Scan for the cell matching the given text and deliver its [x, y] coordinate at center. 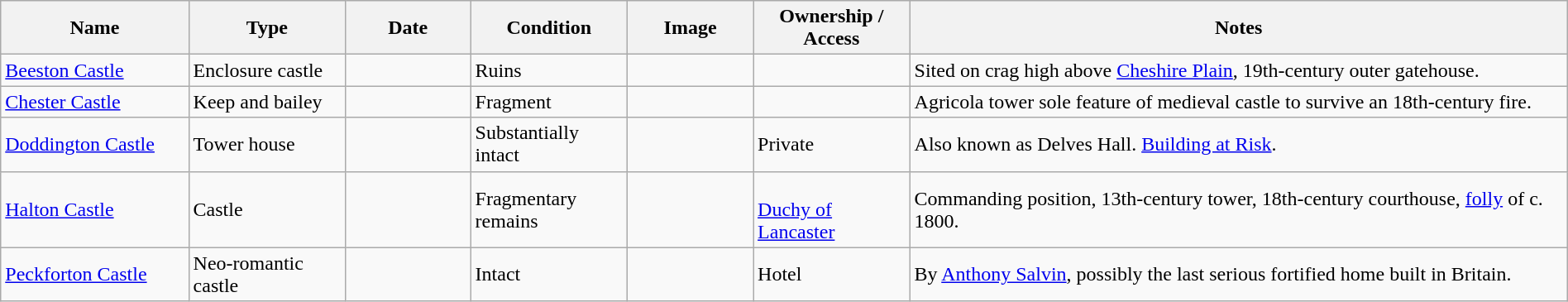
Hotel [832, 275]
Date [409, 28]
Intact [549, 275]
Substantially intact [549, 144]
Duchy of Lancaster [832, 209]
Private [832, 144]
Commanding position, 13th-century tower, 18th-century courthouse, folly of c. 1800. [1239, 209]
Castle [266, 209]
By Anthony Salvin, possibly the last serious fortified home built in Britain. [1239, 275]
Fragmentary remains [549, 209]
Sited on crag high above Cheshire Plain, 19th-century outer gatehouse. [1239, 70]
Fragment [549, 102]
Tower house [266, 144]
Keep and bailey [266, 102]
Ownership / Access [832, 28]
Ruins [549, 70]
Doddington Castle [94, 144]
Name [94, 28]
Halton Castle [94, 209]
Image [691, 28]
Type [266, 28]
Also known as Delves Hall. Building at Risk. [1239, 144]
Notes [1239, 28]
Condition [549, 28]
Enclosure castle [266, 70]
Neo-romantic castle [266, 275]
Chester Castle [94, 102]
Beeston Castle [94, 70]
Peckforton Castle [94, 275]
Agricola tower sole feature of medieval castle to survive an 18th-century fire. [1239, 102]
